Pinpoint the cell where the given text exists, returning its [X, Y] midpoint coordinate. 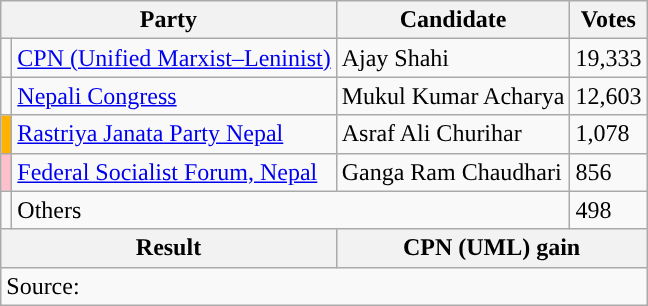
Nepali Congress [174, 96]
856 [608, 172]
CPN (Unified Marxist–Leninist) [174, 58]
19,333 [608, 58]
Votes [608, 20]
Rastriya Janata Party Nepal [174, 134]
Party [168, 20]
1,078 [608, 134]
498 [608, 210]
Mukul Kumar Acharya [453, 96]
Ganga Ram Chaudhari [453, 172]
Result [168, 248]
Source: [324, 286]
Candidate [453, 20]
12,603 [608, 96]
Ajay Shahi [453, 58]
Others [291, 210]
Federal Socialist Forum, Nepal [174, 172]
CPN (UML) gain [492, 248]
Asraf Ali Churihar [453, 134]
